Determine the [x, y] coordinate at the center of the cell enclosing the given text.  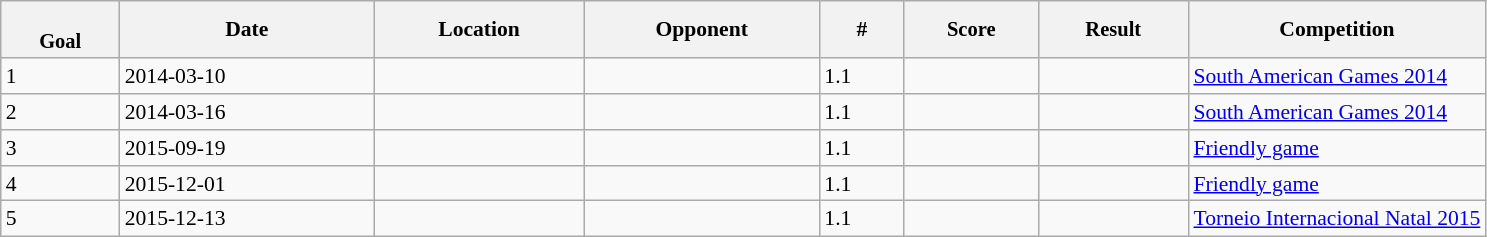
Goal [60, 30]
2014-03-16 [247, 112]
Location [479, 30]
Date [247, 30]
Score [971, 30]
Opponent [702, 30]
# [862, 30]
3 [60, 148]
Competition [1336, 30]
2 [60, 112]
2015-12-13 [247, 219]
2015-09-19 [247, 148]
4 [60, 184]
5 [60, 219]
Result [1113, 30]
Torneio Internacional Natal 2015 [1336, 219]
2014-03-10 [247, 77]
2015-12-01 [247, 184]
1 [60, 77]
